For the text-containing cell, return its midpoint in (X, Y) coordinate format. 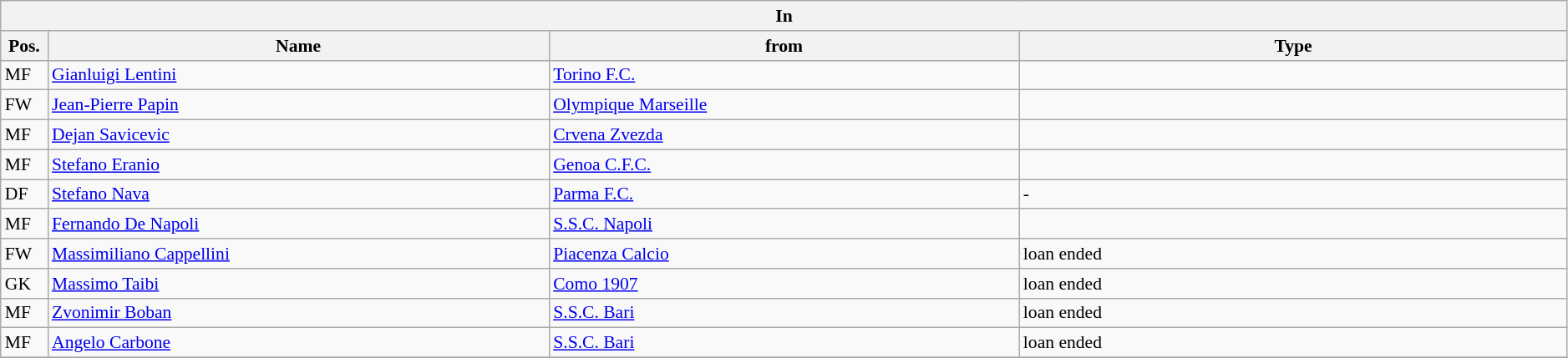
S.S.C. Napoli (784, 224)
Como 1907 (784, 284)
from (784, 46)
Name (298, 46)
Dejan Savicevic (298, 135)
GK (24, 284)
Zvonimir Boban (298, 313)
Piacenza Calcio (784, 254)
Genoa C.F.C. (784, 164)
Torino F.C. (784, 75)
Jean-Pierre Papin (298, 105)
Crvena Zvezda (784, 135)
Angelo Carbone (298, 343)
- (1293, 194)
Type (1293, 46)
In (784, 16)
Massimo Taibi (298, 284)
Olympique Marseille (784, 105)
Pos. (24, 46)
Gianluigi Lentini (298, 75)
DF (24, 194)
Massimiliano Cappellini (298, 254)
Stefano Nava (298, 194)
Stefano Eranio (298, 164)
Fernando De Napoli (298, 224)
Parma F.C. (784, 194)
